Capture the cell that displays the provided text and extract its [x, y] central coordinate. 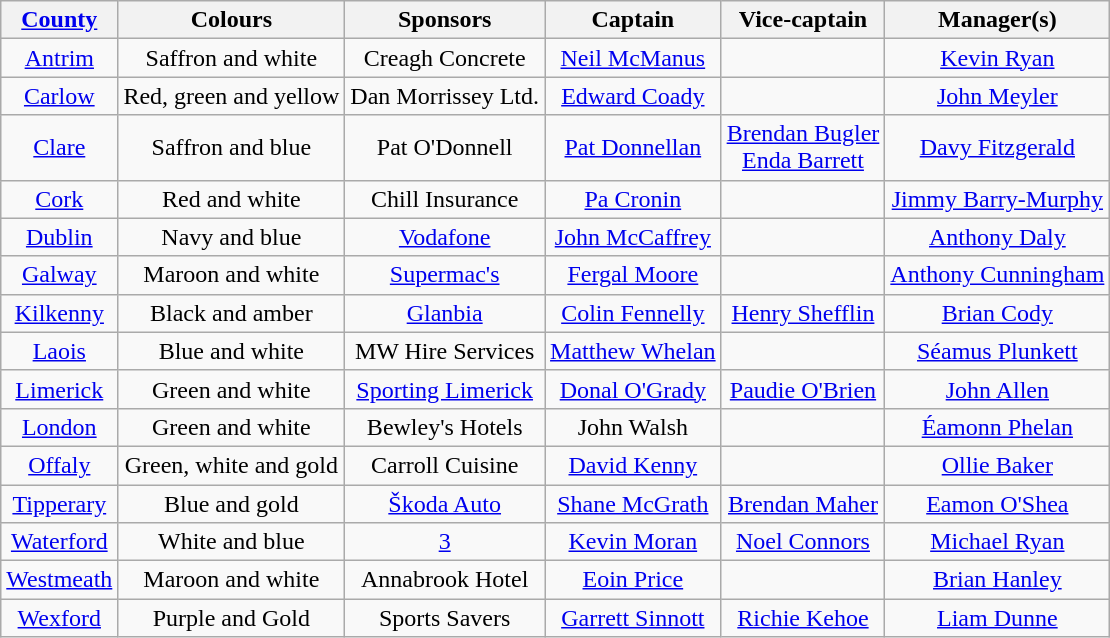
Garrett Sinnott [634, 618]
Antrim [60, 58]
Waterford [60, 542]
Tipperary [60, 503]
Škoda Auto [445, 503]
Brendan Maher [803, 503]
Edward Coady [634, 96]
Clare [60, 148]
Vodafone [445, 237]
Captain [634, 20]
Ollie Baker [998, 465]
John Walsh [634, 427]
Red and white [232, 199]
Laois [60, 351]
Purple and Gold [232, 618]
Supermac's [445, 275]
Sports Savers [445, 618]
Sporting Limerick [445, 389]
Black and amber [232, 313]
Saffron and blue [232, 148]
John Meyler [998, 96]
Carroll Cuisine [445, 465]
Fergal Moore [634, 275]
Blue and gold [232, 503]
Colin Fennelly [634, 313]
Brendan BuglerEnda Barrett [803, 148]
Michael Ryan [998, 542]
John McCaffrey [634, 237]
Brian Hanley [998, 580]
Donal O'Grady [634, 389]
Noel Connors [803, 542]
Séamus Plunkett [998, 351]
Shane McGrath [634, 503]
Jimmy Barry-Murphy [998, 199]
Paudie O'Brien [803, 389]
Pat Donnellan [634, 148]
Bewley's Hotels [445, 427]
Liam Dunne [998, 618]
Neil McManus [634, 58]
Kevin Ryan [998, 58]
Pa Cronin [634, 199]
John Allen [998, 389]
Offaly [60, 465]
Anthony Cunningham [998, 275]
Creagh Concrete [445, 58]
Blue and white [232, 351]
Red, green and yellow [232, 96]
Limerick [60, 389]
Henry Shefflin [803, 313]
Annabrook Hotel [445, 580]
Green, white and gold [232, 465]
County [60, 20]
MW Hire Services [445, 351]
Pat O'Donnell [445, 148]
Dublin [60, 237]
Eamon O'Shea [998, 503]
Brian Cody [998, 313]
Wexford [60, 618]
White and blue [232, 542]
Glanbia [445, 313]
Sponsors [445, 20]
Matthew Whelan [634, 351]
Éamonn Phelan [998, 427]
Galway [60, 275]
3 [445, 542]
David Kenny [634, 465]
Manager(s) [998, 20]
Eoin Price [634, 580]
Dan Morrissey Ltd. [445, 96]
Richie Kehoe [803, 618]
Navy and blue [232, 237]
Vice-captain [803, 20]
Cork [60, 199]
Anthony Daly [998, 237]
Chill Insurance [445, 199]
London [60, 427]
Kevin Moran [634, 542]
Carlow [60, 96]
Saffron and white [232, 58]
Westmeath [60, 580]
Davy Fitzgerald [998, 148]
Kilkenny [60, 313]
Colours [232, 20]
